Extract the (X, Y) coordinate from the center of the cell holding the provided text.  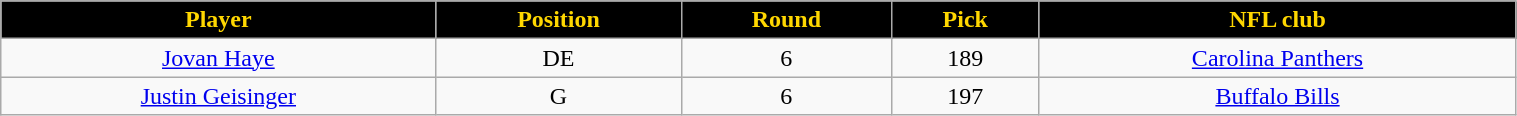
DE (558, 58)
Buffalo Bills (1278, 96)
Position (558, 20)
Justin Geisinger (218, 96)
Round (786, 20)
Player (218, 20)
G (558, 96)
189 (966, 58)
NFL club (1278, 20)
Jovan Haye (218, 58)
Carolina Panthers (1278, 58)
Pick (966, 20)
197 (966, 96)
